Return the (x, y) coordinate for the center point of the cell that contains the specified text.  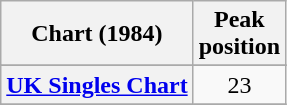
Chart (1984) (97, 34)
Peakposition (239, 34)
23 (239, 85)
UK Singles Chart (97, 85)
